Search for the cell housing the specified text and yield its [X, Y] center coordinate. 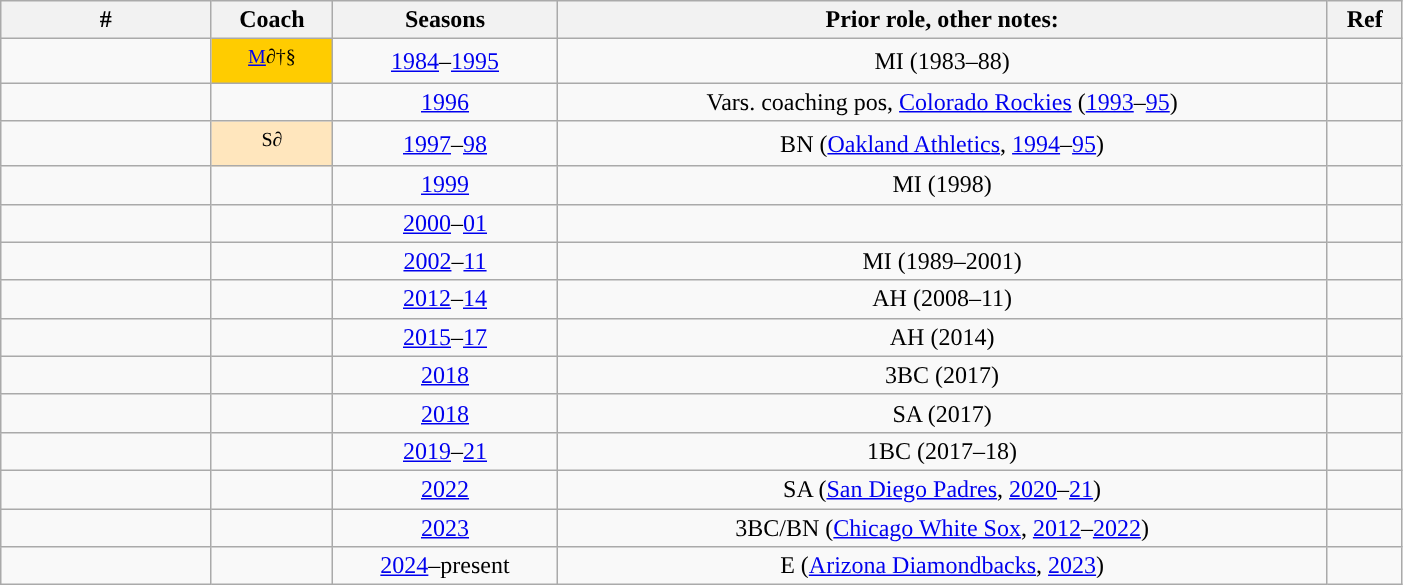
1984–1995 [445, 62]
1999 [445, 185]
2015–17 [445, 337]
1997–98 [445, 144]
3BC/BN (Chicago White Sox, 2012–2022) [942, 528]
SA (San Diego Padres, 2020–21) [942, 489]
2022 [445, 489]
M∂†§ [272, 62]
Prior role, other notes: [942, 20]
3BC (2017) [942, 375]
Vars. coaching pos, Colorado Rockies (1993–95) [942, 102]
2019–21 [445, 451]
2024–present [445, 566]
S∂ [272, 144]
1BC (2017–18) [942, 451]
2002–11 [445, 261]
Seasons [445, 20]
Ref [1364, 20]
Coach [272, 20]
MI (1989–2001) [942, 261]
AH (2008–11) [942, 299]
2012–14 [445, 299]
MI (1983–88) [942, 62]
2000–01 [445, 223]
# [106, 20]
2023 [445, 528]
BN (Oakland Athletics, 1994–95) [942, 144]
MI (1998) [942, 185]
SA (2017) [942, 413]
AH (2014) [942, 337]
E (Arizona Diamondbacks, 2023) [942, 566]
1996 [445, 102]
